From the cell containing the given text, extract its center point as (X, Y) coordinate. 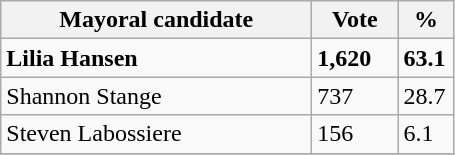
% (426, 20)
Shannon Stange (156, 96)
156 (355, 134)
Lilia Hansen (156, 58)
737 (355, 96)
28.7 (426, 96)
Mayoral candidate (156, 20)
63.1 (426, 58)
6.1 (426, 134)
Vote (355, 20)
Steven Labossiere (156, 134)
1,620 (355, 58)
